Pinpoint the cell where the given text exists, returning its (X, Y) midpoint coordinate. 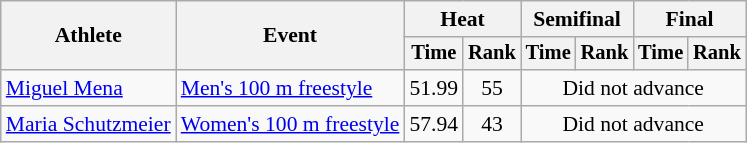
Semifinal (577, 19)
Maria Schutzmeier (88, 124)
Men's 100 m freestyle (290, 88)
Event (290, 36)
Miguel Mena (88, 88)
57.94 (434, 124)
43 (492, 124)
Athlete (88, 36)
51.99 (434, 88)
55 (492, 88)
Heat (462, 19)
Women's 100 m freestyle (290, 124)
Final (689, 19)
